Detect which cell encompasses the target text, then output its [X, Y] center coordinate. 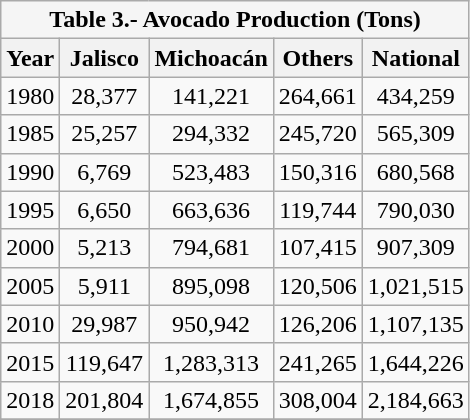
1995 [30, 210]
663,636 [211, 210]
2,184,663 [416, 400]
241,265 [318, 362]
29,987 [104, 324]
2000 [30, 248]
950,942 [211, 324]
Michoacán [211, 58]
Jalisco [104, 58]
2005 [30, 286]
25,257 [104, 134]
141,221 [211, 96]
1990 [30, 172]
5,911 [104, 286]
28,377 [104, 96]
907,309 [416, 248]
895,098 [211, 286]
2015 [30, 362]
1985 [30, 134]
National [416, 58]
1,644,226 [416, 362]
5,213 [104, 248]
790,030 [416, 210]
523,483 [211, 172]
119,744 [318, 210]
2010 [30, 324]
294,332 [211, 134]
126,206 [318, 324]
264,661 [318, 96]
6,769 [104, 172]
201,804 [104, 400]
1,674,855 [211, 400]
150,316 [318, 172]
1,283,313 [211, 362]
1,021,515 [416, 286]
1980 [30, 96]
565,309 [416, 134]
680,568 [416, 172]
308,004 [318, 400]
107,415 [318, 248]
794,681 [211, 248]
Year [30, 58]
245,720 [318, 134]
1,107,135 [416, 324]
119,647 [104, 362]
434,259 [416, 96]
120,506 [318, 286]
Others [318, 58]
6,650 [104, 210]
Table 3.- Avocado Production (Tons) [236, 20]
2018 [30, 400]
